For the text-containing cell, return its midpoint in [x, y] coordinate format. 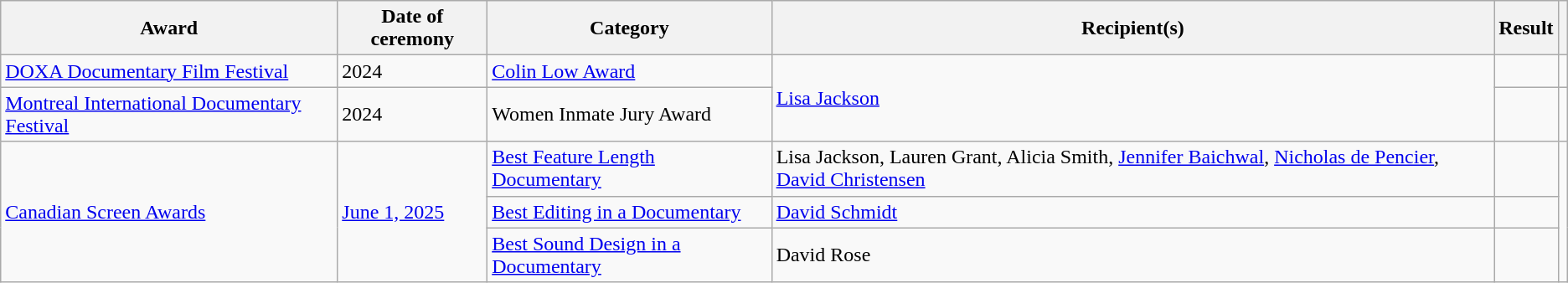
Recipient(s) [1132, 28]
Montreal International Documentary Festival [169, 114]
Award [169, 28]
Women Inmate Jury Award [630, 114]
Result [1526, 28]
Lisa Jackson, Lauren Grant, Alicia Smith, Jennifer Baichwal, Nicholas de Pencier, David Christensen [1132, 169]
David Schmidt [1132, 212]
Lisa Jackson [1132, 99]
David Rose [1132, 255]
June 1, 2025 [412, 212]
Best Feature Length Documentary [630, 169]
Best Editing in a Documentary [630, 212]
Category [630, 28]
DOXA Documentary Film Festival [169, 71]
Date of ceremony [412, 28]
Colin Low Award [630, 71]
Canadian Screen Awards [169, 212]
Best Sound Design in a Documentary [630, 255]
